Return (x, y) of the center of cell containing provided text 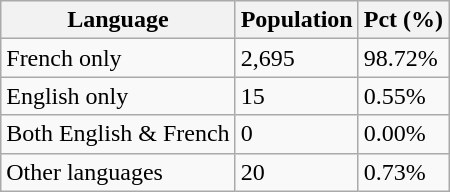
French only (118, 58)
0.73% (403, 172)
English only (118, 96)
Both English & French (118, 134)
0.55% (403, 96)
0.00% (403, 134)
20 (296, 172)
Population (296, 20)
Pct (%) (403, 20)
98.72% (403, 58)
15 (296, 96)
Language (118, 20)
Other languages (118, 172)
0 (296, 134)
2,695 (296, 58)
